Locate the cell with the specified text and output its [X, Y] center coordinate. 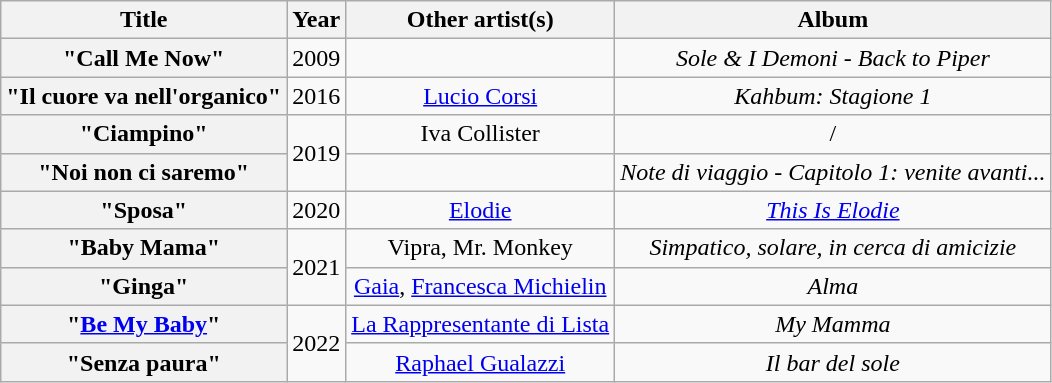
2019 [316, 153]
2022 [316, 343]
My Mamma [833, 324]
Elodie [480, 210]
"Noi non ci saremo" [144, 172]
"Be My Baby" [144, 324]
This Is Elodie [833, 210]
Iva Collister [480, 134]
"Sposa" [144, 210]
"Baby Mama" [144, 248]
2020 [316, 210]
Vipra, Mr. Monkey [480, 248]
Simpatico, solare, in cerca di amicizie [833, 248]
"Il cuore va nell'organico" [144, 96]
2009 [316, 58]
/ [833, 134]
Il bar del sole [833, 362]
2016 [316, 96]
Alma [833, 286]
Album [833, 20]
Sole & I Demoni - Back to Piper [833, 58]
2021 [316, 267]
Note di viaggio - Capitolo 1: venite avanti... [833, 172]
"Ciampino" [144, 134]
"Ginga" [144, 286]
La Rappresentante di Lista [480, 324]
"Senza paura" [144, 362]
Kahbum: Stagione 1 [833, 96]
Year [316, 20]
Lucio Corsi [480, 96]
Gaia, Francesca Michielin [480, 286]
Title [144, 20]
"Call Me Now" [144, 58]
Raphael Gualazzi [480, 362]
Other artist(s) [480, 20]
